From the cell containing the given text, extract its center point as (x, y) coordinate. 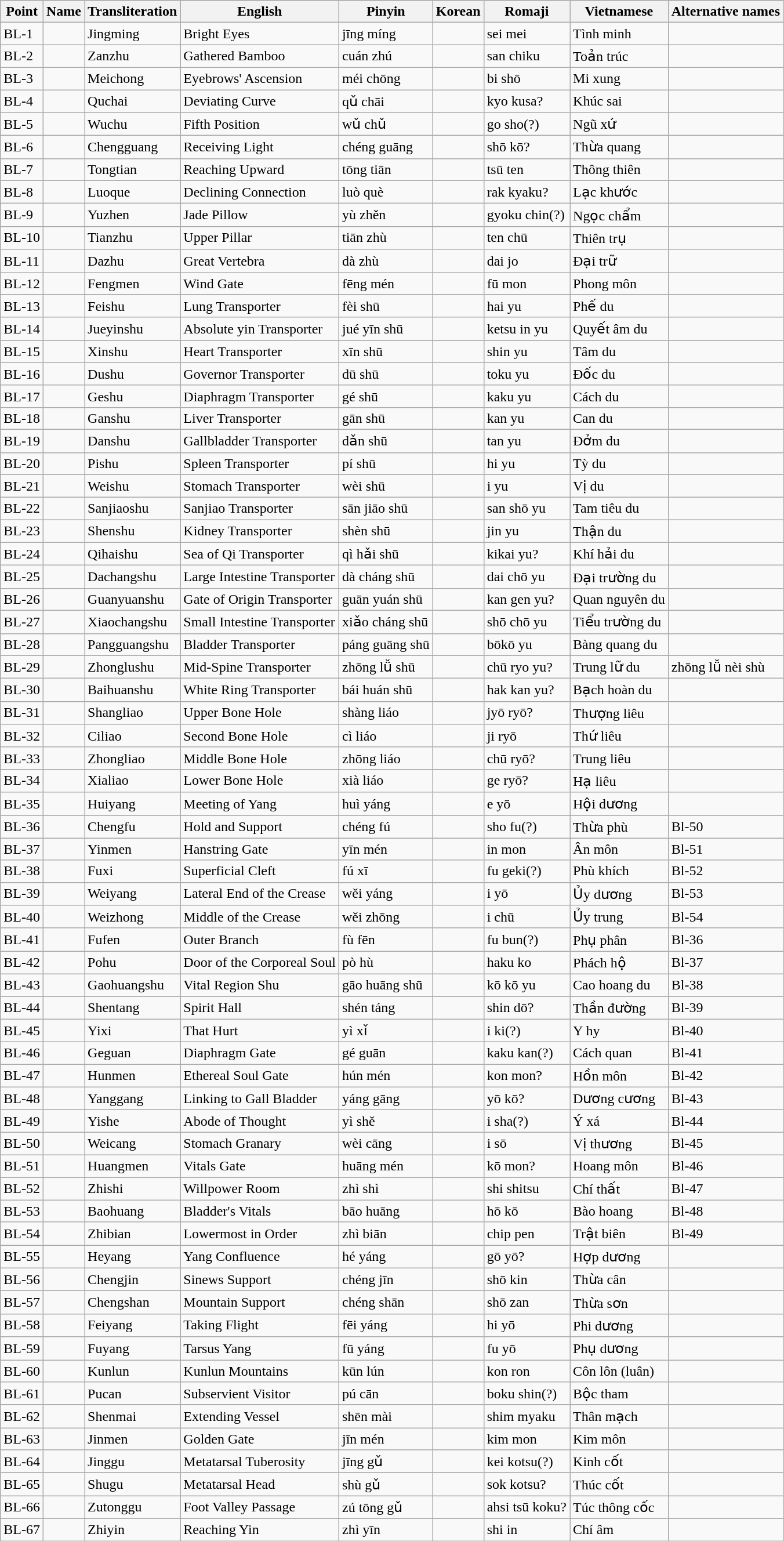
Bl-50 (725, 827)
fèi shū (386, 306)
BL-27 (22, 622)
Quyết âm du (619, 329)
jyō ryō? (527, 713)
BL-17 (22, 396)
BL-32 (22, 736)
Cao hoang du (619, 985)
BL-57 (22, 1303)
shin yu (527, 351)
méi chōng (386, 78)
Dương cương (619, 1098)
Ân môn (619, 849)
Vietnamese (619, 12)
Bladder Transporter (260, 644)
dū shū (386, 374)
Pangguangshu (132, 644)
Quan nguyên du (619, 599)
shi in (527, 1529)
Dachangshu (132, 577)
Fifth Position (260, 124)
bi shō (527, 78)
BL-43 (22, 985)
BL-20 (22, 463)
Yixi (132, 1031)
Phù khích (619, 871)
Trung lữ du (619, 667)
BL-11 (22, 261)
BL-36 (22, 827)
Cách quan (619, 1053)
Bl-45 (725, 1144)
Geshu (132, 396)
jīn mén (386, 1439)
Bl-41 (725, 1053)
luò què (386, 192)
Yishe (132, 1121)
Reaching Yin (260, 1529)
Subservient Visitor (260, 1394)
chip pen (527, 1234)
cì liáo (386, 736)
Ủy dương (619, 894)
Feiyang (132, 1325)
shi shitsu (527, 1189)
BL-5 (22, 124)
Trung liêu (619, 758)
Thận du (619, 531)
dǎn shū (386, 441)
Hold and Support (260, 827)
i sha(?) (527, 1121)
BL-61 (22, 1394)
fēng mén (386, 284)
cuán zhú (386, 56)
Qihaishu (132, 554)
BL-12 (22, 284)
Đại trường du (619, 577)
Bl-40 (725, 1031)
Zhishi (132, 1189)
Gaohuangshu (132, 985)
Feishu (132, 306)
Jueyinshu (132, 329)
Name (64, 12)
shù gǔ (386, 1484)
Outer Branch (260, 940)
Geguan (132, 1053)
yì xǐ (386, 1031)
Sinews Support (260, 1279)
pò hù (386, 963)
tōng tiān (386, 169)
xīn shū (386, 351)
fù fēn (386, 940)
Ciliao (132, 736)
páng guāng shū (386, 644)
Shenshu (132, 531)
Zhonglushu (132, 667)
fū yáng (386, 1348)
qì hǎi shū (386, 554)
Romaji (527, 12)
wěi zhōng (386, 917)
Mountain Support (260, 1303)
ji ryō (527, 736)
bōkō yu (527, 644)
BL-15 (22, 351)
Hanstring Gate (260, 849)
Can du (619, 418)
zhì biān (386, 1234)
Bl-43 (725, 1098)
hai yu (527, 306)
BL-19 (22, 441)
BL-44 (22, 1008)
Yinmen (132, 849)
Korean (458, 12)
hi yu (527, 463)
hé yáng (386, 1257)
Chengfu (132, 827)
Metatarsal Head (260, 1484)
zú tōng gǔ (386, 1507)
jīng gǔ (386, 1462)
BL-13 (22, 306)
jin yu (527, 531)
wěi yáng (386, 894)
BL-45 (22, 1031)
Zhiyin (132, 1529)
BL-24 (22, 554)
Bl-46 (725, 1166)
BL-42 (22, 963)
BL-33 (22, 758)
Kinh cốt (619, 1462)
Bl-52 (725, 871)
i yō (527, 894)
sho fu(?) (527, 827)
Weishu (132, 486)
BL-37 (22, 849)
gyoku chin(?) (527, 215)
Sea of Qi Transporter (260, 554)
Bl-47 (725, 1189)
Zhibian (132, 1234)
Shangliao (132, 713)
Jingming (132, 34)
BL-50 (22, 1144)
Pishu (132, 463)
ge ryō? (527, 781)
Extending Vessel (260, 1416)
rak kyaku? (527, 192)
BL-39 (22, 894)
kyo kusa? (527, 101)
English (260, 12)
Yuzhen (132, 215)
Fuxi (132, 871)
BL-51 (22, 1166)
Superficial Cleft (260, 871)
yáng gāng (386, 1098)
Yanggang (132, 1098)
Chí thất (619, 1189)
Bladder's Vitals (260, 1211)
Lower Bone Hole (260, 781)
Guanyuanshu (132, 599)
BL-66 (22, 1507)
xià liáo (386, 781)
BL-1 (22, 34)
Shugu (132, 1484)
BL-47 (22, 1076)
chū ryō? (527, 758)
Second Bone Hole (260, 736)
Bright Eyes (260, 34)
Meeting of Yang (260, 804)
Jinmen (132, 1439)
BL-25 (22, 577)
Pinyin (386, 12)
Heyang (132, 1257)
Y hy (619, 1031)
Chengshan (132, 1303)
kikai yu? (527, 554)
BL-41 (22, 940)
dà cháng shū (386, 577)
fēi yáng (386, 1325)
BL-55 (22, 1257)
Gate of Origin Transporter (260, 599)
Tongtian (132, 169)
tiān zhù (386, 238)
fū mon (527, 284)
Jade Pillow (260, 215)
Vital Region Shu (260, 985)
Thân mạch (619, 1416)
kan gen yu? (527, 599)
san chiku (527, 56)
BL-46 (22, 1053)
Dazhu (132, 261)
Diaphragm Gate (260, 1053)
haku ko (527, 963)
chéng shān (386, 1303)
BL-49 (22, 1121)
Zutonggu (132, 1507)
Khí hải du (619, 554)
qǔ chāi (386, 101)
Bộc tham (619, 1394)
zhì yīn (386, 1529)
chū ryo yu? (527, 667)
go sho(?) (527, 124)
hi yō (527, 1325)
dai jo (527, 261)
huāng mén (386, 1166)
hō kō (527, 1211)
Point (22, 12)
Tianzhu (132, 238)
zhōng liáo (386, 758)
kaku kan(?) (527, 1053)
Yang Confluence (260, 1257)
BL-54 (22, 1234)
Bl-42 (725, 1076)
BL-23 (22, 531)
Upper Pillar (260, 238)
Bl-49 (725, 1234)
Mi xung (619, 78)
BL-52 (22, 1189)
zhōng lǚ nèi shù (725, 667)
BL-28 (22, 644)
Quchai (132, 101)
shēn mài (386, 1416)
Spirit Hall (260, 1008)
Toản trúc (619, 56)
kūn lún (386, 1370)
ketsu in yu (527, 329)
wèi shū (386, 486)
Ethereal Soul Gate (260, 1076)
Heart Transporter (260, 351)
Pohu (132, 963)
chéng jīn (386, 1279)
Xiaochangshu (132, 622)
Bl-53 (725, 894)
Thừa cân (619, 1279)
Hợp dương (619, 1257)
shàng liáo (386, 713)
sān jiāo shū (386, 509)
Chí âm (619, 1529)
BL-6 (22, 147)
Lung Transporter (260, 306)
i sō (527, 1144)
BL-34 (22, 781)
Middle Bone Hole (260, 758)
BL-18 (22, 418)
Cách du (619, 396)
guān yuán shū (386, 599)
Sanjiao Transporter (260, 509)
BL-64 (22, 1462)
shin dō? (527, 1008)
Foot Valley Passage (260, 1507)
shō chō yu (527, 622)
Vitals Gate (260, 1166)
shèn shū (386, 531)
Alternative names (725, 12)
BL-26 (22, 599)
BL-63 (22, 1439)
BL-7 (22, 169)
Bl-37 (725, 963)
Hunmen (132, 1076)
yù zhěn (386, 215)
Huangmen (132, 1166)
That Hurt (260, 1031)
Meichong (132, 78)
Bl-48 (725, 1211)
Stomach Granary (260, 1144)
dai chō yu (527, 577)
Bl-36 (725, 940)
Bl-54 (725, 917)
ahsi tsū koku? (527, 1507)
BL-56 (22, 1279)
Transliteration (132, 12)
gō yō? (527, 1257)
Luoque (132, 192)
BL-60 (22, 1370)
Middle of the Crease (260, 917)
san shō yu (527, 509)
Thừa phù (619, 827)
pú cān (386, 1394)
Golden Gate (260, 1439)
Vị du (619, 486)
Ngũ xứ (619, 124)
BL-4 (22, 101)
Kim môn (619, 1439)
Eyebrows' Ascension (260, 78)
boku shin(?) (527, 1394)
BL-16 (22, 374)
BL-21 (22, 486)
yì shě (386, 1121)
Bl-38 (725, 985)
toku yu (527, 374)
Pucan (132, 1394)
Great Vertebra (260, 261)
Tỳ du (619, 463)
BL-58 (22, 1325)
Willpower Room (260, 1189)
Bl-51 (725, 849)
Tình minh (619, 34)
Khúc sai (619, 101)
Đởm du (619, 441)
jīng míng (386, 34)
i yu (527, 486)
Bạch hoàn du (619, 690)
kon ron (527, 1370)
Đại trữ (619, 261)
sei mei (527, 34)
Kunlun (132, 1370)
Weicang (132, 1144)
fú xī (386, 871)
Phụ phân (619, 940)
BL-14 (22, 329)
Thứ liêu (619, 736)
Metatarsal Tuberosity (260, 1462)
Bl-39 (725, 1008)
kei kotsu(?) (527, 1462)
Upper Bone Hole (260, 713)
Linking to Gall Bladder (260, 1098)
Tiểu trường du (619, 622)
Lateral End of the Crease (260, 894)
Governor Transporter (260, 374)
BL-8 (22, 192)
Thiên trụ (619, 238)
kim mon (527, 1439)
tan yu (527, 441)
BL-31 (22, 713)
Zhongliao (132, 758)
Dushu (132, 374)
Hội dương (619, 804)
Gathered Bamboo (260, 56)
shō kin (527, 1279)
xiǎo cháng shū (386, 622)
Chengjin (132, 1279)
pí shū (386, 463)
Bàng quang du (619, 644)
Reaching Upward (260, 169)
gé shū (386, 396)
Thừa sơn (619, 1303)
BL-29 (22, 667)
Tam tiêu du (619, 509)
Weiyang (132, 894)
Hạ liêu (619, 781)
Ganshu (132, 418)
shim myaku (527, 1416)
Sanjiaoshu (132, 509)
shō zan (527, 1303)
Baihuanshu (132, 690)
BL-3 (22, 78)
Shentang (132, 1008)
Bl-44 (725, 1121)
Thúc cốt (619, 1484)
huì yáng (386, 804)
tsū ten (527, 169)
Huiyang (132, 804)
Trật biên (619, 1234)
BL-67 (22, 1529)
Côn lôn (luân) (619, 1370)
Phong môn (619, 284)
BL-30 (22, 690)
wǔ chǔ (386, 124)
sok kotsu? (527, 1484)
BL-40 (22, 917)
Wuchu (132, 124)
Taking Flight (260, 1325)
kon mon? (527, 1076)
Diaphragm Transporter (260, 396)
ten chū (527, 238)
shén táng (386, 1008)
BL-62 (22, 1416)
Túc thông cốc (619, 1507)
fu geki(?) (527, 871)
Vị thương (619, 1144)
yīn mén (386, 849)
zhì shì (386, 1189)
kaku yu (527, 396)
dà zhù (386, 261)
BL-59 (22, 1348)
chéng guāng (386, 147)
Absolute yin Transporter (260, 329)
kō kō yu (527, 985)
Chengguang (132, 147)
Phụ dương (619, 1348)
Spleen Transporter (260, 463)
Abode of Thought (260, 1121)
Thông thiên (619, 169)
Phách hộ (619, 963)
Kidney Transporter (260, 531)
Jinggu (132, 1462)
bái huán shū (386, 690)
Fengmen (132, 284)
wèi cāng (386, 1144)
kō mon? (527, 1166)
Ủy trung (619, 917)
chéng fú (386, 827)
fu bun(?) (527, 940)
Weizhong (132, 917)
gāo huāng shū (386, 985)
Thượng liêu (619, 713)
jué yīn shū (386, 329)
Receiving Light (260, 147)
Lowermost in Order (260, 1234)
e yō (527, 804)
Door of the Corporeal Soul (260, 963)
Mid-Spine Transporter (260, 667)
bāo huāng (386, 1211)
Ý xá (619, 1121)
Lạc khước (619, 192)
i ki(?) (527, 1031)
Bào hoang (619, 1211)
hak kan yu? (527, 690)
Zanzhu (132, 56)
Fufen (132, 940)
Deviating Curve (260, 101)
Wind Gate (260, 284)
Fuyang (132, 1348)
Tarsus Yang (260, 1348)
BL-22 (22, 509)
gān shū (386, 418)
BL-10 (22, 238)
gé guān (386, 1053)
White Ring Transporter (260, 690)
fu yō (527, 1348)
Baohuang (132, 1211)
BL-2 (22, 56)
shō kō? (527, 147)
Xinshu (132, 351)
Gallbladder Transporter (260, 441)
Tâm du (619, 351)
Large Intestine Transporter (260, 577)
BL-35 (22, 804)
Thừa quang (619, 147)
Xialiao (132, 781)
Danshu (132, 441)
zhōng lǚ shū (386, 667)
BL-48 (22, 1098)
BL-9 (22, 215)
Kunlun Mountains (260, 1370)
BL-53 (22, 1211)
Đốc du (619, 374)
BL-38 (22, 871)
yō kō? (527, 1098)
Shenmai (132, 1416)
Ngọc chẩm (619, 215)
in mon (527, 849)
BL-65 (22, 1484)
i chū (527, 917)
Thần đường (619, 1008)
kan yu (527, 418)
Small Intestine Transporter (260, 622)
Phế du (619, 306)
Hoang môn (619, 1166)
Declining Connection (260, 192)
Stomach Transporter (260, 486)
Liver Transporter (260, 418)
hún mén (386, 1076)
Phi dương (619, 1325)
Hồn môn (619, 1076)
